Extract the [x, y] coordinate from the center of the cell holding the provided text.  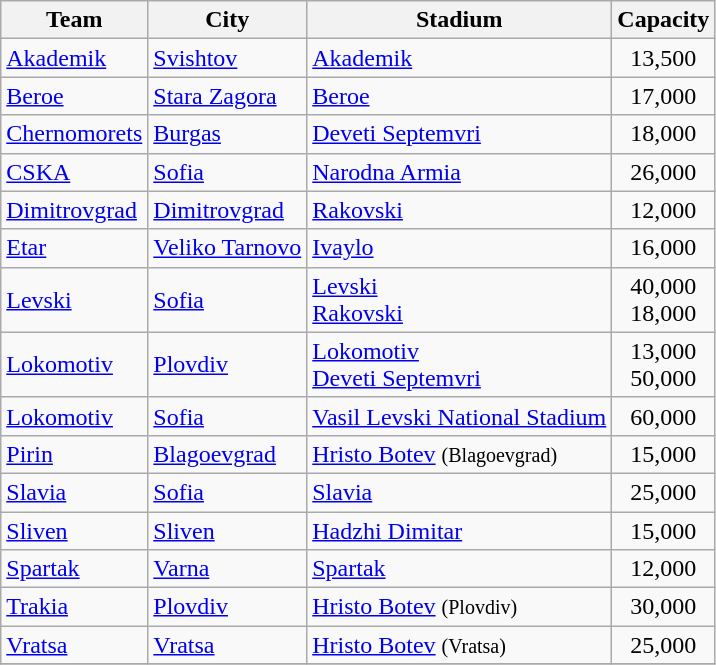
Capacity [664, 20]
Rakovski [460, 210]
Levski [74, 300]
Hristo Botev (Blagoevgrad) [460, 454]
Veliko Tarnovo [228, 248]
Stadium [460, 20]
Burgas [228, 134]
Trakia [74, 607]
City [228, 20]
Ivaylo [460, 248]
18,000 [664, 134]
16,000 [664, 248]
Varna [228, 569]
Team [74, 20]
40,00018,000 [664, 300]
Blagoevgrad [228, 454]
Pirin [74, 454]
17,000 [664, 96]
Narodna Armia [460, 172]
LevskiRakovski [460, 300]
Hadzhi Dimitar [460, 531]
Deveti Septemvri [460, 134]
Etar [74, 248]
30,000 [664, 607]
LokomotivDeveti Septemvri [460, 364]
26,000 [664, 172]
Chernomorets [74, 134]
Hristo Botev (Plovdiv) [460, 607]
CSKA [74, 172]
60,000 [664, 416]
13,00050,000 [664, 364]
Svishtov [228, 58]
13,500 [664, 58]
Hristo Botev (Vratsa) [460, 645]
Stara Zagora [228, 96]
Vasil Levski National Stadium [460, 416]
